Determine the [x, y] coordinate at the center of the cell enclosing the given text.  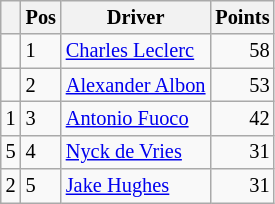
Pos [41, 17]
Charles Leclerc [136, 51]
42 [242, 118]
Points [242, 17]
Alexander Albon [136, 85]
Nyck de Vries [136, 152]
3 [41, 118]
58 [242, 51]
Driver [136, 17]
Jake Hughes [136, 186]
4 [41, 152]
Antonio Fuoco [136, 118]
53 [242, 85]
